Determine the (x, y) coordinate at the center of the cell enclosing the given text.  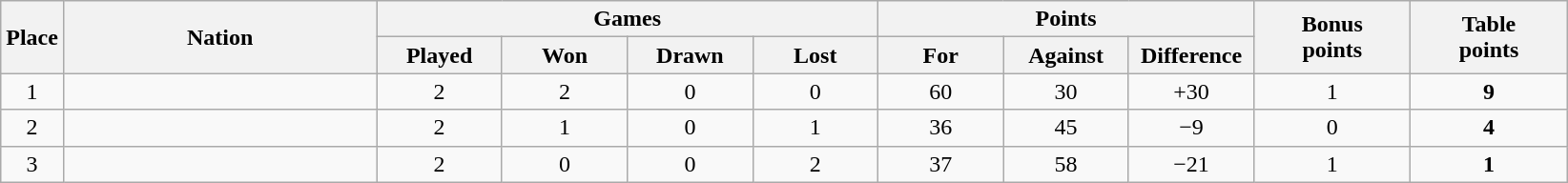
45 (1066, 128)
Against (1066, 55)
Place (32, 37)
+30 (1190, 91)
Games (628, 19)
3 (32, 164)
Bonuspoints (1332, 37)
Difference (1190, 55)
Won (565, 55)
−9 (1190, 128)
Tablepoints (1489, 37)
Drawn (691, 55)
−21 (1190, 164)
Points (1065, 19)
60 (940, 91)
37 (940, 164)
Nation (219, 37)
Played (439, 55)
58 (1066, 164)
30 (1066, 91)
Lost (815, 55)
9 (1489, 91)
4 (1489, 128)
For (940, 55)
36 (940, 128)
